Detect which cell encompasses the target text, then output its (X, Y) center coordinate. 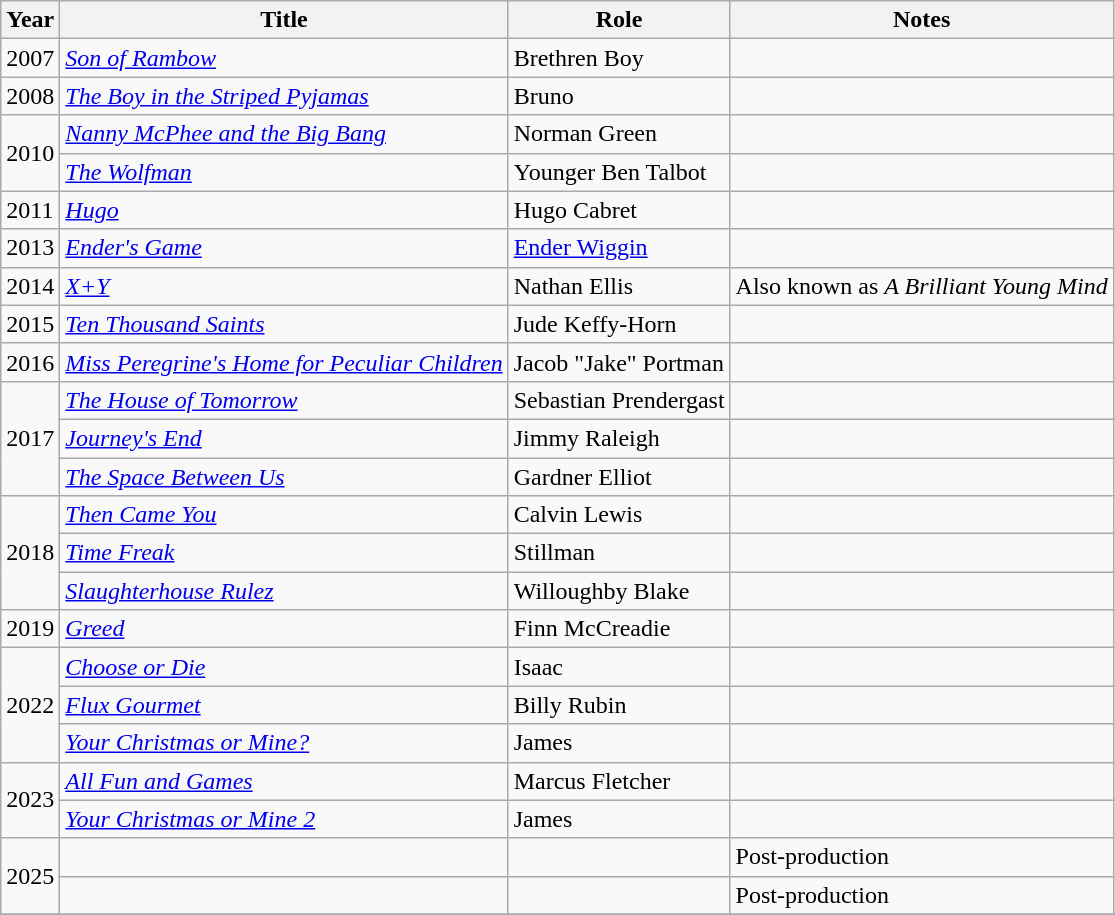
Time Freak (284, 553)
Calvin Lewis (619, 515)
Marcus Fletcher (619, 781)
Choose or Die (284, 667)
2007 (30, 58)
Isaac (619, 667)
2010 (30, 153)
Jimmy Raleigh (619, 438)
Your Christmas or Mine? (284, 743)
Jacob "Jake" Portman (619, 362)
All Fun and Games (284, 781)
Role (619, 20)
2008 (30, 96)
Slaughterhouse Rulez (284, 591)
Bruno (619, 96)
Ender's Game (284, 248)
2018 (30, 553)
Sebastian Prendergast (619, 400)
Your Christmas or Mine 2 (284, 819)
Also known as A Brilliant Young Mind (922, 286)
Notes (922, 20)
Younger Ben Talbot (619, 172)
2011 (30, 210)
Stillman (619, 553)
Hugo (284, 210)
Jude Keffy-Horn (619, 324)
Gardner Elliot (619, 477)
Title (284, 20)
Miss Peregrine's Home for Peculiar Children (284, 362)
Year (30, 20)
Brethren Boy (619, 58)
Willoughby Blake (619, 591)
Billy Rubin (619, 705)
Son of Rambow (284, 58)
2023 (30, 800)
The House of Tomorrow (284, 400)
2019 (30, 629)
2022 (30, 705)
The Wolfman (284, 172)
Norman Green (619, 134)
The Space Between Us (284, 477)
Greed (284, 629)
Finn McCreadie (619, 629)
Journey's End (284, 438)
2014 (30, 286)
Flux Gourmet (284, 705)
Then Came You (284, 515)
2017 (30, 438)
2025 (30, 876)
X+Y (284, 286)
Nathan Ellis (619, 286)
Ender Wiggin (619, 248)
2015 (30, 324)
2016 (30, 362)
2013 (30, 248)
The Boy in the Striped Pyjamas (284, 96)
Hugo Cabret (619, 210)
Ten Thousand Saints (284, 324)
Nanny McPhee and the Big Bang (284, 134)
